Determine the (x, y) coordinate at the center of the cell enclosing the given text.  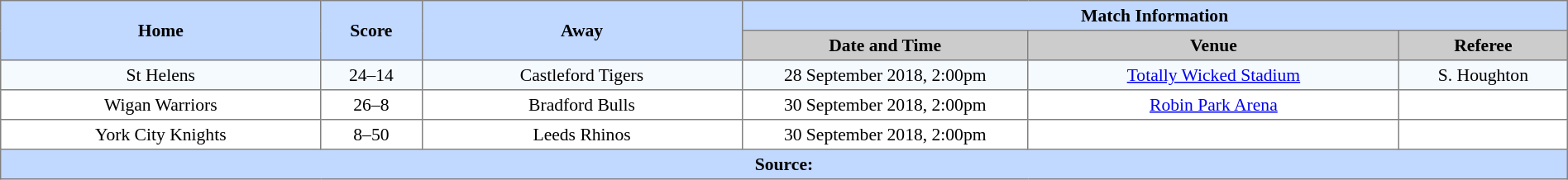
Date and Time (885, 45)
28 September 2018, 2:00pm (885, 75)
S. Houghton (1483, 75)
Leeds Rhinos (582, 135)
Bradford Bulls (582, 105)
Source: (784, 164)
Wigan Warriors (160, 105)
St Helens (160, 75)
Score (371, 31)
8–50 (371, 135)
24–14 (371, 75)
Castleford Tigers (582, 75)
Venue (1213, 45)
Home (160, 31)
Match Information (1154, 16)
26–8 (371, 105)
Robin Park Arena (1213, 105)
York City Knights (160, 135)
Referee (1483, 45)
Totally Wicked Stadium (1213, 75)
Away (582, 31)
